Return [x, y] of the center of cell containing provided text 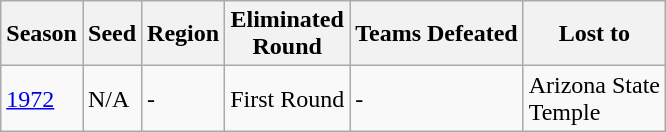
Season [42, 34]
Seed [112, 34]
Arizona StateTemple [594, 98]
Teams Defeated [436, 34]
First Round [288, 98]
1972 [42, 98]
EliminatedRound [288, 34]
Region [184, 34]
N/A [112, 98]
Lost to [594, 34]
